Extract the (x, y) coordinate from the center of the cell holding the provided text.  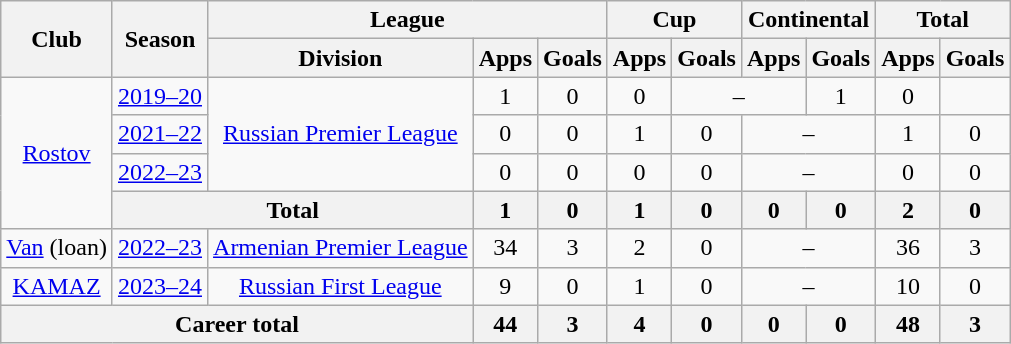
Rostov (57, 153)
Van (loan) (57, 248)
10 (908, 286)
44 (505, 324)
Season (160, 39)
Russian First League (341, 286)
9 (505, 286)
Continental (808, 20)
2021–22 (160, 134)
4 (639, 324)
Russian Premier League (341, 134)
36 (908, 248)
Club (57, 39)
48 (908, 324)
KAMAZ (57, 286)
34 (505, 248)
Armenian Premier League (341, 248)
Career total (237, 324)
2023–24 (160, 286)
Cup (674, 20)
2019–20 (160, 96)
Division (341, 58)
League (408, 20)
